Provide the [x, y] coordinate of the cell's center where the given text is located.  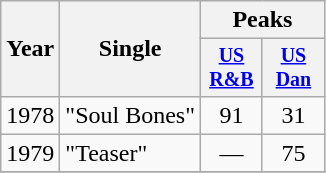
"Teaser" [130, 153]
— [231, 153]
Year [30, 49]
1978 [30, 115]
USDan [293, 68]
"Soul Bones" [130, 115]
Single [130, 49]
31 [293, 115]
75 [293, 153]
1979 [30, 153]
USR&B [231, 68]
Peaks [262, 20]
91 [231, 115]
